Search for the cell housing the specified text and yield its [x, y] center coordinate. 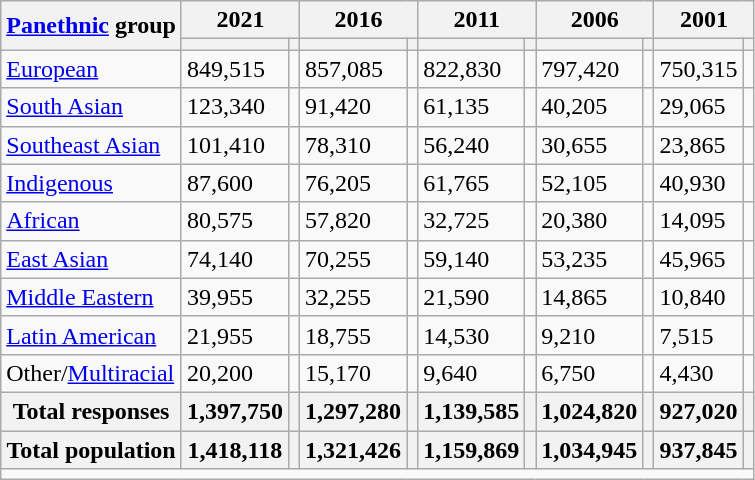
59,140 [472, 259]
937,845 [698, 449]
Other/Multiracial [92, 373]
39,955 [234, 297]
80,575 [234, 221]
45,965 [698, 259]
15,170 [354, 373]
Latin American [92, 335]
40,930 [698, 183]
21,590 [472, 297]
61,765 [472, 183]
91,420 [354, 107]
4,430 [698, 373]
20,380 [590, 221]
18,755 [354, 335]
1,139,585 [472, 411]
1,159,869 [472, 449]
Total population [92, 449]
14,865 [590, 297]
2016 [359, 20]
87,600 [234, 183]
Southeast Asian [92, 145]
32,725 [472, 221]
South Asian [92, 107]
1,397,750 [234, 411]
2021 [240, 20]
9,640 [472, 373]
76,205 [354, 183]
40,205 [590, 107]
7,515 [698, 335]
74,140 [234, 259]
70,255 [354, 259]
849,515 [234, 69]
56,240 [472, 145]
2011 [477, 20]
Middle Eastern [92, 297]
29,065 [698, 107]
32,255 [354, 297]
52,105 [590, 183]
857,085 [354, 69]
1,024,820 [590, 411]
14,095 [698, 221]
1,297,280 [354, 411]
30,655 [590, 145]
123,340 [234, 107]
1,034,945 [590, 449]
927,020 [698, 411]
10,840 [698, 297]
750,315 [698, 69]
9,210 [590, 335]
African [92, 221]
Total responses [92, 411]
23,865 [698, 145]
1,418,118 [234, 449]
14,530 [472, 335]
6,750 [590, 373]
797,420 [590, 69]
822,830 [472, 69]
East Asian [92, 259]
61,135 [472, 107]
1,321,426 [354, 449]
European [92, 69]
Panethnic group [92, 26]
20,200 [234, 373]
2006 [595, 20]
21,955 [234, 335]
2001 [704, 20]
57,820 [354, 221]
Indigenous [92, 183]
53,235 [590, 259]
78,310 [354, 145]
101,410 [234, 145]
